Capture the cell that displays the provided text and extract its [x, y] central coordinate. 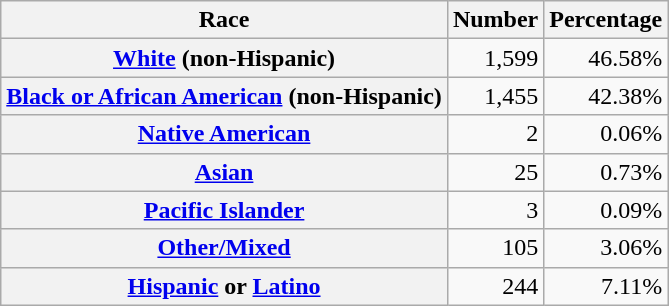
0.06% [606, 134]
0.73% [606, 172]
Hispanic or Latino [224, 286]
Number [495, 20]
2 [495, 134]
White (non-Hispanic) [224, 58]
Native American [224, 134]
1,455 [495, 96]
Other/Mixed [224, 248]
Asian [224, 172]
3.06% [606, 248]
105 [495, 248]
7.11% [606, 286]
42.38% [606, 96]
244 [495, 286]
Black or African American (non-Hispanic) [224, 96]
Percentage [606, 20]
25 [495, 172]
46.58% [606, 58]
1,599 [495, 58]
0.09% [606, 210]
3 [495, 210]
Pacific Islander [224, 210]
Race [224, 20]
